Identify which cell holds the provided text, then report its [X, Y] central coordinate. 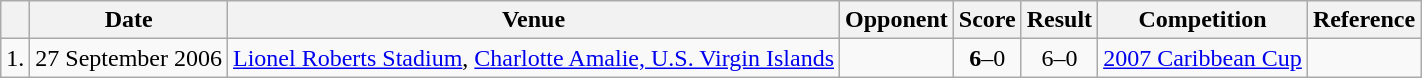
Competition [1203, 20]
Score [987, 20]
27 September 2006 [129, 58]
Opponent [897, 20]
Reference [1364, 20]
Date [129, 20]
1. [16, 58]
2007 Caribbean Cup [1203, 58]
Lionel Roberts Stadium, Charlotte Amalie, U.S. Virgin Islands [534, 58]
Result [1059, 20]
Venue [534, 20]
